Detect which cell encompasses the target text, then output its (X, Y) center coordinate. 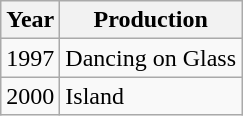
Island (151, 96)
1997 (30, 58)
2000 (30, 96)
Production (151, 20)
Dancing on Glass (151, 58)
Year (30, 20)
